Identify which cell holds the provided text, then report its (X, Y) central coordinate. 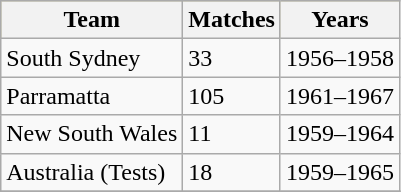
Parramatta (92, 96)
1959–1965 (340, 172)
18 (232, 172)
South Sydney (92, 58)
105 (232, 96)
Australia (Tests) (92, 172)
1959–1964 (340, 134)
1961–1967 (340, 96)
New South Wales (92, 134)
11 (232, 134)
1956–1958 (340, 58)
Matches (232, 20)
33 (232, 58)
Years (340, 20)
Team (92, 20)
